For the text-containing cell, return its midpoint in [x, y] coordinate format. 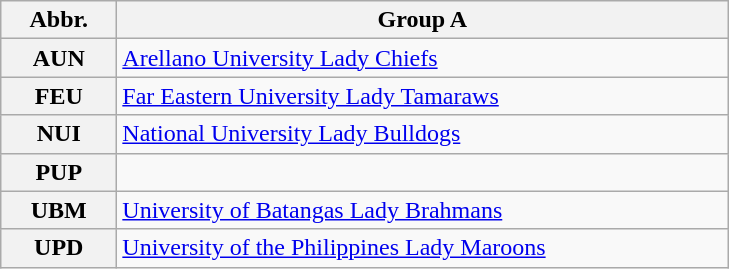
NUI [59, 134]
National University Lady Bulldogs [422, 134]
FEU [59, 96]
University of the Philippines Lady Maroons [422, 248]
Abbr. [59, 20]
AUN [59, 58]
University of Batangas Lady Brahmans [422, 210]
Far Eastern University Lady Tamaraws [422, 96]
UBM [59, 210]
UPD [59, 248]
Arellano University Lady Chiefs [422, 58]
PUP [59, 172]
Group A [422, 20]
